Extract the [x, y] coordinate from the center of the cell holding the provided text.  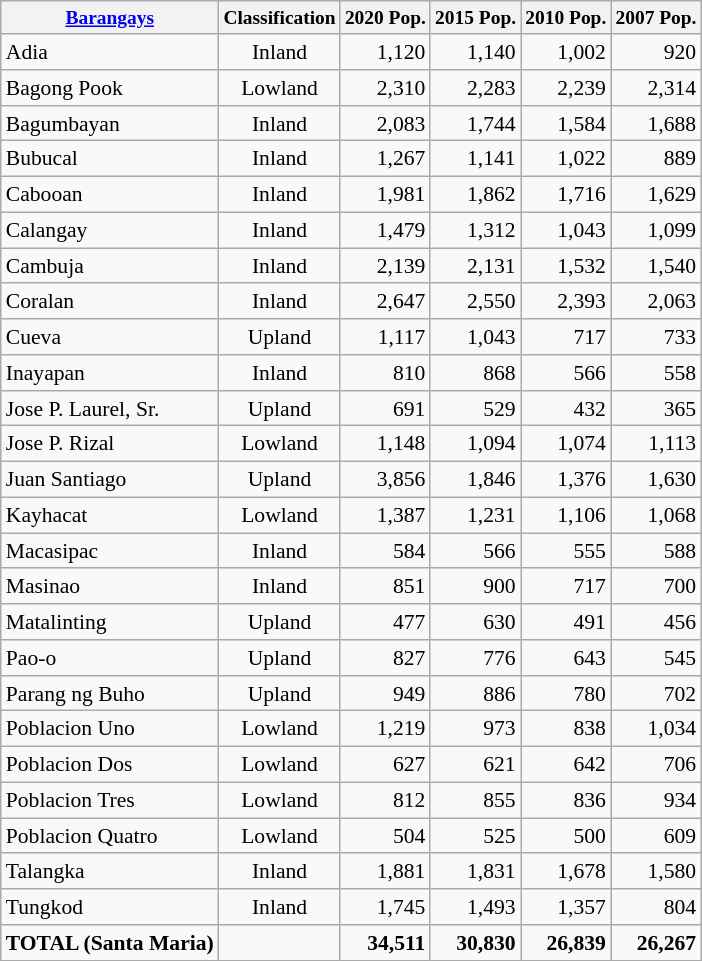
1,357 [566, 907]
776 [475, 658]
1,117 [385, 337]
1,106 [566, 516]
Adia [110, 52]
1,540 [656, 266]
1,034 [656, 729]
Talangka [110, 872]
1,068 [656, 516]
558 [656, 373]
Cueva [110, 337]
Juan Santiago [110, 480]
700 [656, 587]
1,267 [385, 159]
1,532 [566, 266]
2,139 [385, 266]
365 [656, 409]
34,511 [385, 943]
1,387 [385, 516]
456 [656, 622]
26,839 [566, 943]
477 [385, 622]
Pao-o [110, 658]
2,310 [385, 88]
973 [475, 729]
Tungkod [110, 907]
1,022 [566, 159]
Cabooan [110, 195]
1,981 [385, 195]
26,267 [656, 943]
Barangays [110, 18]
584 [385, 551]
1,862 [475, 195]
1,376 [566, 480]
621 [475, 765]
2,239 [566, 88]
Calangay [110, 230]
1,479 [385, 230]
691 [385, 409]
2010 Pop. [566, 18]
1,744 [475, 124]
643 [566, 658]
702 [656, 694]
1,141 [475, 159]
Cambuja [110, 266]
2,314 [656, 88]
1,099 [656, 230]
1,219 [385, 729]
934 [656, 800]
949 [385, 694]
2,550 [475, 302]
525 [475, 836]
1,881 [385, 872]
851 [385, 587]
Jose P. Rizal [110, 444]
706 [656, 765]
1,231 [475, 516]
504 [385, 836]
2020 Pop. [385, 18]
1,002 [566, 52]
2,393 [566, 302]
1,074 [566, 444]
Poblacion Dos [110, 765]
1,716 [566, 195]
855 [475, 800]
TOTAL (Santa Maria) [110, 943]
1,312 [475, 230]
810 [385, 373]
30,830 [475, 943]
780 [566, 694]
555 [566, 551]
1,745 [385, 907]
900 [475, 587]
588 [656, 551]
3,856 [385, 480]
Inayapan [110, 373]
1,629 [656, 195]
491 [566, 622]
Kayhacat [110, 516]
1,584 [566, 124]
500 [566, 836]
2007 Pop. [656, 18]
1,678 [566, 872]
Poblacion Quatro [110, 836]
Masinao [110, 587]
432 [566, 409]
Coralan [110, 302]
2,283 [475, 88]
2015 Pop. [475, 18]
Poblacion Uno [110, 729]
1,493 [475, 907]
Bagong Pook [110, 88]
Classification [280, 18]
868 [475, 373]
529 [475, 409]
836 [566, 800]
733 [656, 337]
Parang ng Buho [110, 694]
630 [475, 622]
1,846 [475, 480]
812 [385, 800]
642 [566, 765]
1,831 [475, 872]
1,580 [656, 872]
1,688 [656, 124]
1,094 [475, 444]
Matalinting [110, 622]
1,630 [656, 480]
2,083 [385, 124]
1,140 [475, 52]
1,120 [385, 52]
Bagumbayan [110, 124]
1,113 [656, 444]
804 [656, 907]
1,148 [385, 444]
Poblacion Tres [110, 800]
Bubucal [110, 159]
627 [385, 765]
2,063 [656, 302]
545 [656, 658]
886 [475, 694]
838 [566, 729]
920 [656, 52]
889 [656, 159]
2,131 [475, 266]
Jose P. Laurel, Sr. [110, 409]
827 [385, 658]
Macasipac [110, 551]
2,647 [385, 302]
609 [656, 836]
